Pinpoint the cell where the given text exists, returning its (x, y) midpoint coordinate. 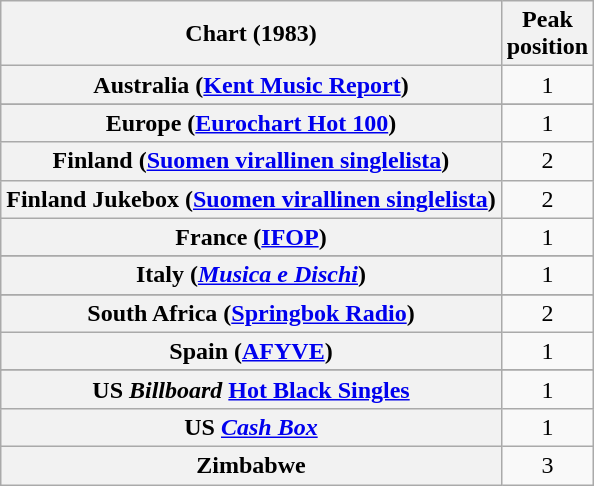
Australia (Kent Music Report) (251, 85)
Europe (Eurochart Hot 100) (251, 123)
Spain (AFYVE) (251, 351)
Finland (Suomen virallinen singlelista) (251, 161)
Zimbabwe (251, 465)
Peakposition (547, 34)
Finland Jukebox (Suomen virallinen singlelista) (251, 199)
3 (547, 465)
Chart (1983) (251, 34)
Italy (Musica e Dischi) (251, 275)
US Billboard Hot Black Singles (251, 389)
South Africa (Springbok Radio) (251, 313)
France (IFOP) (251, 237)
US Cash Box (251, 427)
